Extract the (x, y) coordinate from the center of the cell holding the provided text.  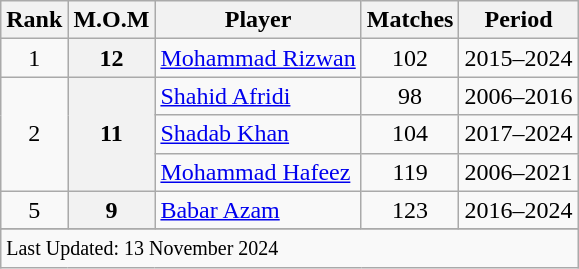
Rank (34, 20)
M.O.M (112, 20)
2017–2024 (518, 134)
5 (34, 210)
Player (258, 20)
2 (34, 134)
Matches (410, 20)
Shahid Afridi (258, 96)
Babar Azam (258, 210)
12 (112, 58)
123 (410, 210)
Mohammad Rizwan (258, 58)
Shadab Khan (258, 134)
2016–2024 (518, 210)
2006–2021 (518, 172)
102 (410, 58)
1 (34, 58)
104 (410, 134)
2015–2024 (518, 58)
Mohammad Hafeez (258, 172)
Last Updated: 13 November 2024 (290, 248)
Period (518, 20)
2006–2016 (518, 96)
9 (112, 210)
11 (112, 134)
98 (410, 96)
119 (410, 172)
